Find where the given text appears and provide that cell's center as (X, Y) coordinate. 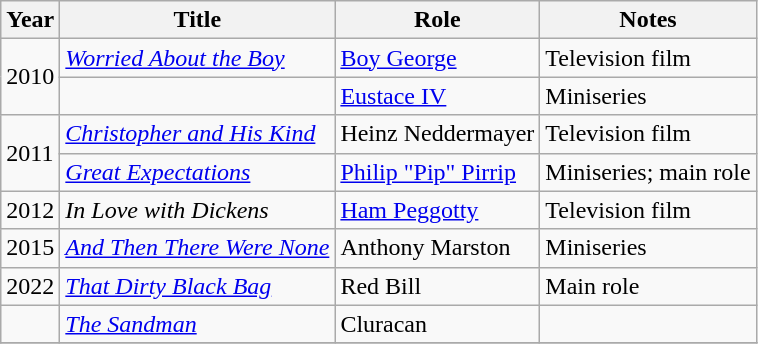
Worried About the Boy (198, 58)
Philip "Pip" Pirrip (438, 172)
Ham Peggotty (438, 210)
Title (198, 20)
2010 (30, 77)
Boy George (438, 58)
2022 (30, 286)
Great Expectations (198, 172)
Notes (648, 20)
Eustace IV (438, 96)
Miniseries; main role (648, 172)
Role (438, 20)
2015 (30, 248)
Year (30, 20)
Red Bill (438, 286)
Main role (648, 286)
Heinz Neddermayer (438, 134)
2011 (30, 153)
Anthony Marston (438, 248)
Christopher and His Kind (198, 134)
And Then There Were None (198, 248)
Cluracan (438, 324)
The Sandman (198, 324)
In Love with Dickens (198, 210)
That Dirty Black Bag (198, 286)
2012 (30, 210)
